Search for the cell housing the specified text and yield its (X, Y) center coordinate. 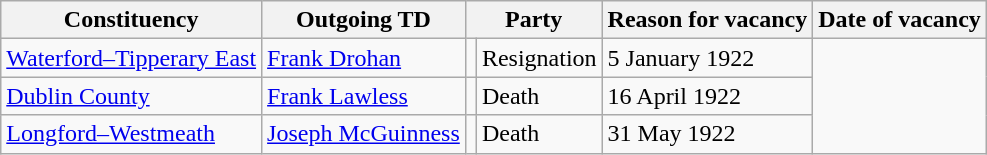
5 January 1922 (708, 58)
31 May 1922 (708, 134)
Date of vacancy (900, 20)
16 April 1922 (708, 96)
Longford–Westmeath (132, 134)
Joseph McGuinness (364, 134)
Frank Lawless (364, 96)
Outgoing TD (364, 20)
Frank Drohan (364, 58)
Constituency (132, 20)
Resignation (539, 58)
Party (534, 20)
Reason for vacancy (708, 20)
Waterford–Tipperary East (132, 58)
Dublin County (132, 96)
